Capture the cell that displays the provided text and extract its [X, Y] central coordinate. 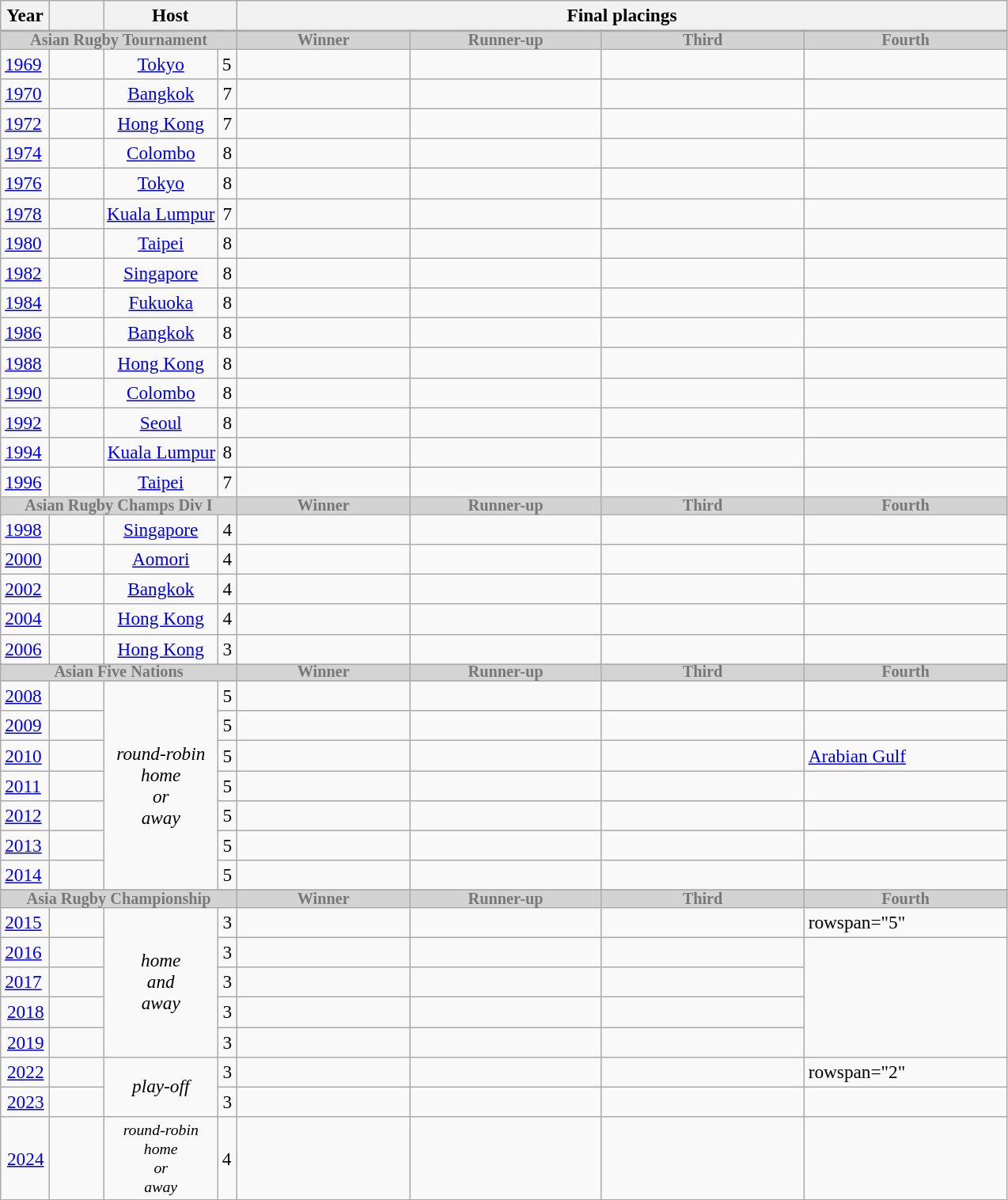
2023 [25, 1102]
1970 [25, 93]
2010 [25, 755]
2013 [25, 845]
2008 [25, 696]
Seoul [161, 422]
1976 [25, 183]
2000 [25, 559]
1994 [25, 452]
rowspan="5" [905, 922]
2015 [25, 922]
1996 [25, 482]
1992 [25, 422]
Host [170, 15]
rowspan="2" [905, 1072]
1998 [25, 529]
2014 [25, 875]
Year [25, 15]
1978 [25, 213]
Fukuoka [161, 302]
2024 [25, 1157]
1969 [25, 63]
1974 [25, 153]
2009 [25, 726]
home and away [161, 982]
2018 [25, 1012]
Aomori [161, 559]
1982 [25, 273]
2006 [25, 649]
2019 [25, 1042]
Asian Rugby Tournament [119, 40]
1986 [25, 332]
play-off [161, 1087]
Final placings [622, 15]
2004 [25, 619]
Arabian Gulf [905, 755]
2017 [25, 982]
2016 [25, 952]
Asian Five Nations [119, 672]
1984 [25, 302]
1990 [25, 393]
1972 [25, 123]
2011 [25, 785]
2022 [25, 1072]
1980 [25, 243]
2012 [25, 815]
2002 [25, 589]
1988 [25, 363]
Asian Rugby Champs Div I [119, 506]
Asia Rugby Championship [119, 898]
